Return (X, Y) of the center of cell containing provided text 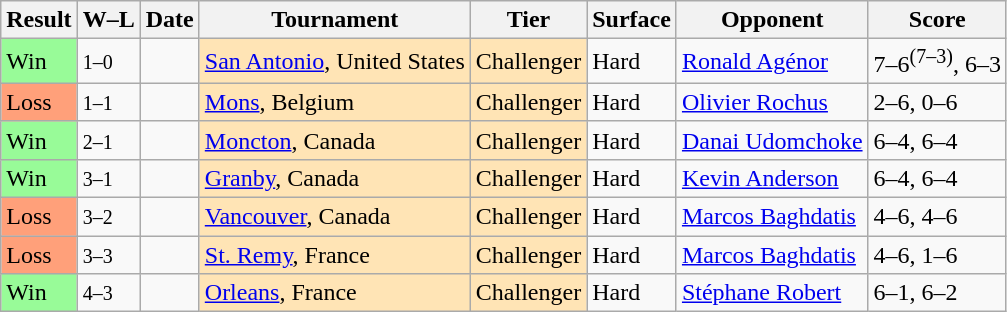
3–1 (108, 178)
6–1, 6–2 (937, 293)
Granby, Canada (334, 178)
W–L (108, 20)
Olivier Rochus (772, 102)
4–3 (108, 293)
1–0 (108, 62)
Moncton, Canada (334, 140)
3–3 (108, 255)
Kevin Anderson (772, 178)
7–6(7–3), 6–3 (937, 62)
3–2 (108, 217)
2–1 (108, 140)
2–6, 0–6 (937, 102)
Orleans, France (334, 293)
1–1 (108, 102)
Danai Udomchoke (772, 140)
Vancouver, Canada (334, 217)
Ronald Agénor (772, 62)
Surface (632, 20)
Mons, Belgium (334, 102)
4–6, 4–6 (937, 217)
4–6, 1–6 (937, 255)
Result (39, 20)
St. Remy, France (334, 255)
Tournament (334, 20)
San Antonio, United States (334, 62)
Opponent (772, 20)
Tier (528, 20)
Date (170, 20)
Stéphane Robert (772, 293)
Score (937, 20)
